Locate the cell with the specified text and output its (x, y) center coordinate. 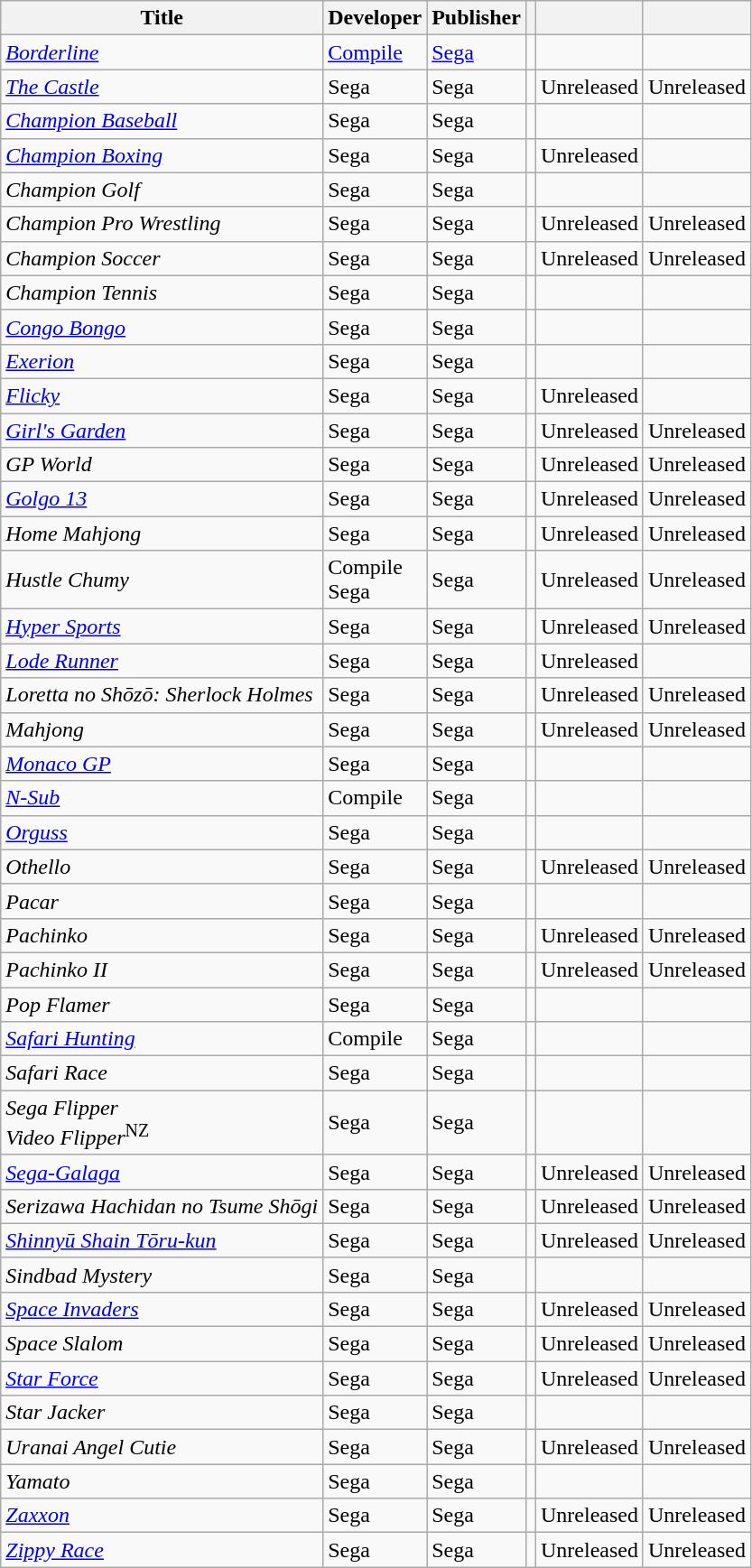
Yamato (162, 1481)
CompileSega (376, 580)
Flicky (162, 395)
Champion Pro Wrestling (162, 224)
Sega-Galaga (162, 1172)
Lode Runner (162, 661)
Champion Soccer (162, 258)
Star Jacker (162, 1413)
Safari Hunting (162, 1039)
Pachinko (162, 935)
Sindbad Mystery (162, 1275)
Safari Race (162, 1073)
Pacar (162, 901)
Zippy Race (162, 1550)
Home Mahjong (162, 533)
Shinnyū Shain Tōru-kun (162, 1240)
Star Force (162, 1378)
Hyper Sports (162, 626)
Othello (162, 867)
GP World (162, 465)
Loretta no Shōzō: Sherlock Holmes (162, 695)
Champion Golf (162, 190)
N-Sub (162, 798)
Monaco GP (162, 764)
Pop Flamer (162, 1005)
Girl's Garden (162, 431)
Title (162, 18)
Uranai Angel Cutie (162, 1447)
Zaxxon (162, 1516)
Orguss (162, 832)
Serizawa Hachidan no Tsume Shōgi (162, 1206)
Developer (376, 18)
Champion Boxing (162, 155)
Mahjong (162, 729)
Golgo 13 (162, 499)
Champion Baseball (162, 121)
Champion Tennis (162, 292)
Pachinko II (162, 970)
The Castle (162, 87)
Space Invaders (162, 1309)
Congo Bongo (162, 327)
Space Slalom (162, 1344)
Hustle Chumy (162, 580)
Publisher (477, 18)
Exerion (162, 361)
Sega FlipperVideo FlipperNZ (162, 1123)
Borderline (162, 52)
